Search for the cell housing the specified text and yield its [X, Y] center coordinate. 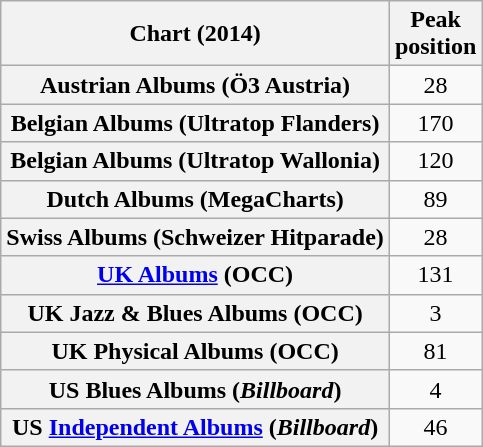
Belgian Albums (Ultratop Flanders) [196, 123]
Peakposition [435, 34]
Chart (2014) [196, 34]
81 [435, 351]
UK Physical Albums (OCC) [196, 351]
Dutch Albums (MegaCharts) [196, 199]
46 [435, 427]
UK Albums (OCC) [196, 275]
89 [435, 199]
120 [435, 161]
4 [435, 389]
US Blues Albums (Billboard) [196, 389]
Belgian Albums (Ultratop Wallonia) [196, 161]
131 [435, 275]
Austrian Albums (Ö3 Austria) [196, 85]
UK Jazz & Blues Albums (OCC) [196, 313]
170 [435, 123]
US Independent Albums (Billboard) [196, 427]
Swiss Albums (Schweizer Hitparade) [196, 237]
3 [435, 313]
